Capture the cell that displays the provided text and extract its [X, Y] central coordinate. 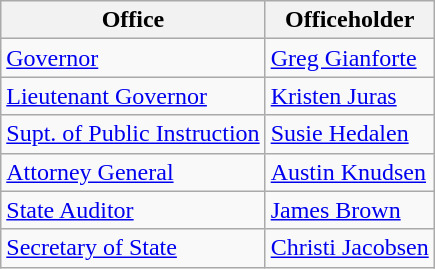
Governor [133, 58]
Kristen Juras [350, 96]
Greg Gianforte [350, 58]
Office [133, 20]
Christi Jacobsen [350, 248]
Susie Hedalen [350, 134]
Officeholder [350, 20]
Lieutenant Governor [133, 96]
State Auditor [133, 210]
Supt. of Public Instruction [133, 134]
Austin Knudsen [350, 172]
Attorney General [133, 172]
James Brown [350, 210]
Secretary of State [133, 248]
